Locate the cell with the specified text and output its [X, Y] center coordinate. 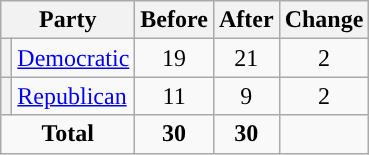
Democratic [74, 58]
19 [174, 58]
Republican [74, 96]
9 [246, 96]
After [246, 20]
Party [68, 20]
Before [174, 20]
11 [174, 96]
Total [68, 134]
Change [324, 20]
21 [246, 58]
